Detect which cell encompasses the target text, then output its (X, Y) center coordinate. 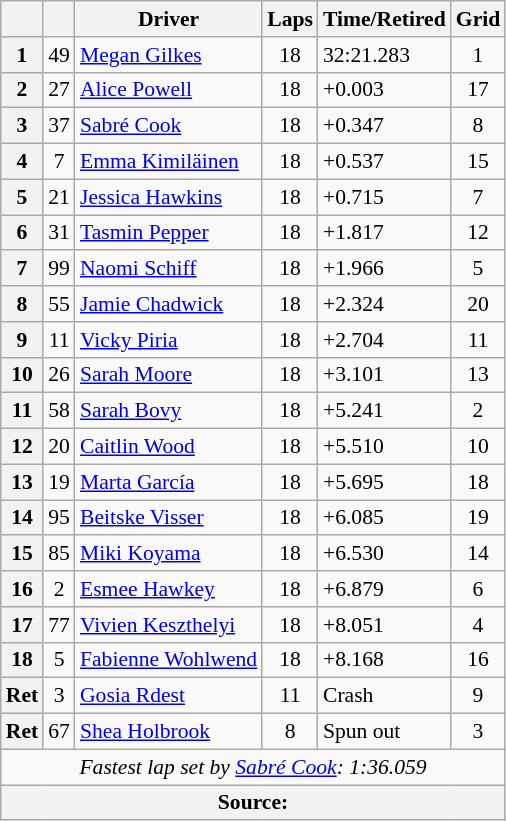
+0.537 (384, 162)
Source: (254, 803)
85 (59, 554)
Marta García (168, 482)
Grid (478, 19)
Sarah Bovy (168, 411)
Sabré Cook (168, 126)
+8.051 (384, 625)
+6.085 (384, 518)
67 (59, 732)
Spun out (384, 732)
Jessica Hawkins (168, 197)
Crash (384, 696)
Alice Powell (168, 90)
Tasmin Pepper (168, 233)
58 (59, 411)
32:21.283 (384, 55)
31 (59, 233)
Fastest lap set by Sabré Cook: 1:36.059 (254, 767)
+6.530 (384, 554)
+3.101 (384, 375)
Fabienne Wohlwend (168, 660)
+0.715 (384, 197)
Jamie Chadwick (168, 304)
21 (59, 197)
+2.324 (384, 304)
+1.966 (384, 269)
+0.003 (384, 90)
95 (59, 518)
+5.241 (384, 411)
49 (59, 55)
55 (59, 304)
37 (59, 126)
+8.168 (384, 660)
Naomi Schiff (168, 269)
Emma Kimiläinen (168, 162)
Driver (168, 19)
+1.817 (384, 233)
Vivien Keszthelyi (168, 625)
27 (59, 90)
Miki Koyama (168, 554)
77 (59, 625)
Time/Retired (384, 19)
+5.695 (384, 482)
+2.704 (384, 340)
Vicky Piria (168, 340)
+5.510 (384, 447)
Caitlin Wood (168, 447)
99 (59, 269)
Shea Holbrook (168, 732)
+0.347 (384, 126)
Beitske Visser (168, 518)
Esmee Hawkey (168, 589)
Megan Gilkes (168, 55)
Laps (290, 19)
26 (59, 375)
+6.879 (384, 589)
Gosia Rdest (168, 696)
Sarah Moore (168, 375)
